Scan for the cell matching the given text and deliver its [X, Y] coordinate at center. 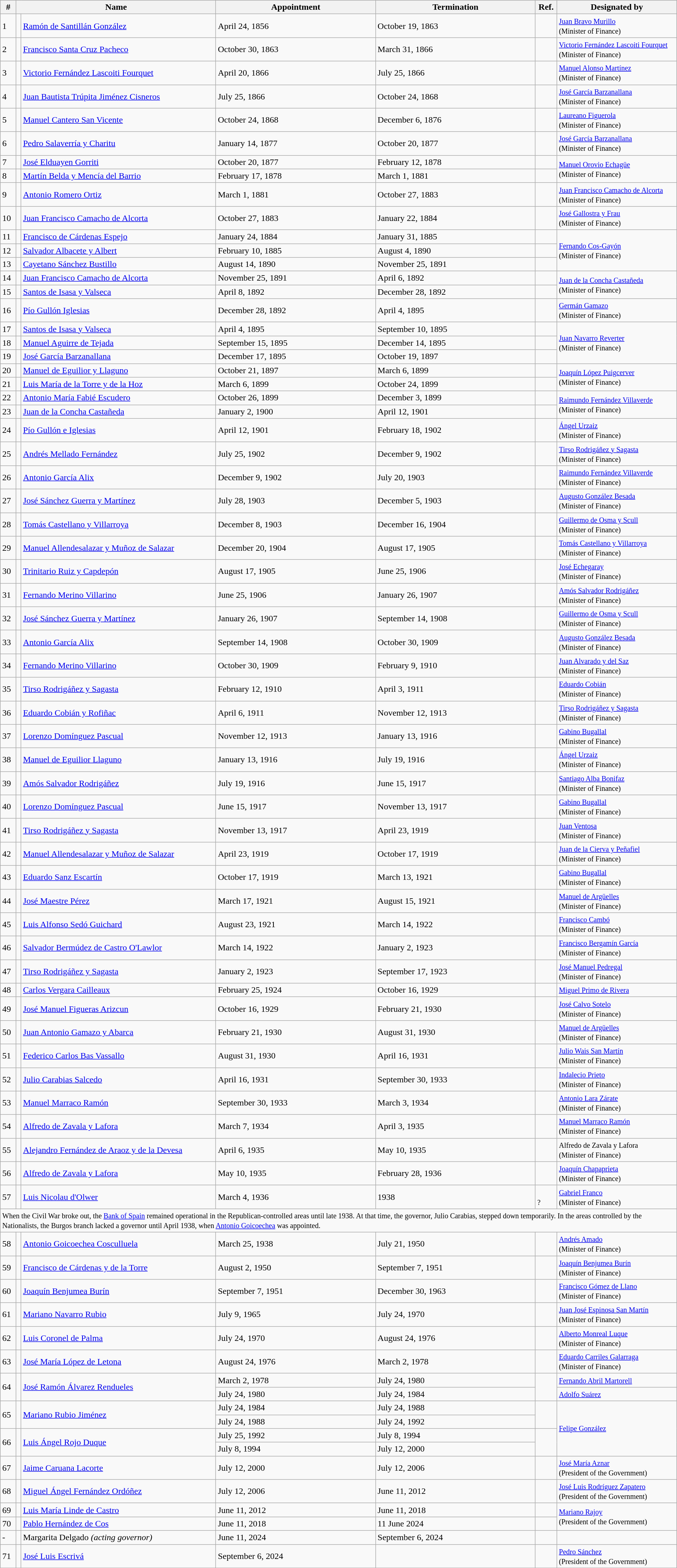
February 9, 1910 [456, 665]
20 [8, 370]
43 [8, 877]
June 11, 2024 [296, 1537]
67 [8, 1467]
51 [8, 1056]
64 [8, 1387]
Juan Antonio Gamazo y Abarca [119, 1032]
18 [8, 343]
Margarita Delgado (acting governor) [119, 1537]
José Ramón Álvarez Rendueles [119, 1387]
July 9, 1965 [296, 1315]
54 [8, 1126]
March 3, 1934 [456, 1103]
29 [8, 548]
Luis María Linde de Castro [119, 1510]
Juan de la Cierva y Peñafiel(Minister of Finance) [617, 853]
April 6, 1892 [456, 278]
Francisco Cambó(Minister of Finance) [617, 924]
Pío Gullón e Iglesias [119, 430]
October 21, 1897 [296, 370]
March 17, 1921 [296, 900]
January 2, 1900 [296, 412]
68 [8, 1491]
Carlos Vergara Cailleaux [119, 990]
34 [8, 665]
41 [8, 830]
12 [8, 251]
September 10, 1895 [456, 329]
Mariano Rubio Jiménez [119, 1415]
Francisco Bergamín García(Minister of Finance) [617, 948]
Juan Ventosa(Minister of Finance) [617, 830]
8 [8, 176]
28 [8, 524]
Manuel de Eguilior y Llaguno [119, 370]
Appointment [296, 7]
Manuel Marraco Ramón [119, 1103]
Manuel Cantero San Vicente [119, 120]
October 26, 1899 [296, 398]
Julio Carabias Salcedo [119, 1079]
December 8, 1903 [296, 524]
Luis Coronel de Palma [119, 1338]
4 [8, 96]
Pedro Sánchez(President of the Government) [617, 1556]
February 12, 1878 [456, 162]
December 14, 1895 [456, 343]
69 [8, 1510]
53 [8, 1103]
April 8, 1892 [296, 292]
30 [8, 571]
December 30, 1963 [456, 1291]
Mariano Rajoy(President of the Government) [617, 1517]
Pedro Salaverría y Charitu [119, 143]
José Manuel Figueras Arizcun [119, 1009]
August 2, 1950 [296, 1267]
February 25, 1924 [296, 990]
66 [8, 1442]
27 [8, 500]
Federico Carlos Bas Vassallo [119, 1056]
55 [8, 1150]
Luis Ángel Rojo Duque [119, 1442]
11 [8, 237]
46 [8, 948]
Luis Nicolau d'Olwer [119, 1197]
Manuel Orovio Echagüe(Minister of Finance) [617, 169]
April 6, 1935 [296, 1150]
Pío Gullón Iglesias [119, 310]
Mariano Navarro Rubio [119, 1315]
April 3, 1911 [456, 689]
October 19, 1897 [456, 357]
31 [8, 595]
7 [8, 162]
July 25, 1992 [296, 1435]
December 6, 1876 [456, 120]
42 [8, 853]
Andrés Mellado Fernández [119, 453]
Francisco de Cárdenas Espejo [119, 237]
José Luis Rodríguez Zapatero(President of the Government) [617, 1491]
Eduardo Carriles Galarraga(Minister of Finance) [617, 1362]
Joaquín Chapaprieta(Minister of Finance) [617, 1173]
Juan Francisco Camacho de Alcorta(Minister of Finance) [617, 195]
José Gallostra y Frau(Minister of Finance) [617, 218]
March 31, 1866 [456, 49]
Cayetano Sánchez Bustillo [119, 264]
Francisco de Cárdenas y de la Torre [119, 1267]
61 [8, 1315]
July 28, 1903 [296, 500]
August 14, 1890 [296, 264]
October 30, 1863 [296, 49]
Manuel Alonso Martínez(Minister of Finance) [617, 73]
Manuel Aguirre de Tejada [119, 343]
39 [8, 783]
Antonio María Fabié Escudero [119, 398]
José Luis Escrivá [119, 1556]
50 [8, 1032]
32 [8, 618]
January 22, 1884 [456, 218]
22 [8, 398]
9 [8, 195]
Martín Belda y Mencía del Barrio [119, 176]
Joaquín Benjumea Burín [119, 1291]
Manuel Marraco Ramón(Minister of Finance) [617, 1126]
Andrés Amado(Minister of Finance) [617, 1244]
Antonio Romero Ortiz [119, 195]
José María López de Letona [119, 1362]
Tomás Castellano y Villarroya(Minister of Finance) [617, 548]
Juan Bravo Murillo(Minister of Finance) [617, 26]
Victorio Fernández Lascoiti Fourquet(Minister of Finance) [617, 49]
Tomás Castellano y Villarroya [119, 524]
Alfredo de Zavala y Lafora(Minister of Finance) [617, 1150]
Santiago Alba Bonifaz(Minister of Finance) [617, 783]
71 [8, 1556]
6 [8, 143]
July 20, 1903 [456, 477]
April 24, 1856 [296, 26]
Germán Gamazo(Minister of Finance) [617, 310]
40 [8, 806]
15 [8, 292]
35 [8, 689]
Pablo Hernández de Cos [119, 1524]
Antonio Goicoechea Cosculluela [119, 1244]
Jaime Caruana Lacorte [119, 1467]
February 18, 1902 [456, 430]
December 5, 1903 [456, 500]
Manuel de Eguilior Llaguno [119, 759]
José Maestre Pérez [119, 900]
21 [8, 384]
Name [116, 7]
Ref. [546, 7]
January 14, 1877 [296, 143]
July 21, 1950 [456, 1244]
24 [8, 430]
70 [8, 1524]
44 [8, 900]
1938 [456, 1197]
Amós Salvador Rodrigáñez(Minister of Finance) [617, 595]
16 [8, 310]
Joaquín López Puigcerver(Minister of Finance) [617, 377]
38 [8, 759]
- [8, 1537]
José Echegaray(Minister of Finance) [617, 571]
August 23, 1921 [296, 924]
December 3, 1899 [456, 398]
63 [8, 1362]
February 28, 1936 [456, 1173]
March 13, 1921 [456, 877]
March 25, 1938 [296, 1244]
October 19, 1863 [456, 26]
Julio Wais San Martín(Minister of Finance) [617, 1056]
Salvador Bermúdez de Castro O'Lawlor [119, 948]
July 25, 1902 [296, 453]
57 [8, 1197]
14 [8, 278]
Laureano Figuerola(Minister of Finance) [617, 120]
Indalecio Prieto(Minister of Finance) [617, 1079]
March 4, 1936 [296, 1197]
Adolfo Suárez [617, 1394]
Eduardo Cobián(Minister of Finance) [617, 689]
March 7, 1934 [296, 1126]
62 [8, 1338]
52 [8, 1079]
January 31, 1885 [456, 237]
September 17, 1923 [456, 971]
58 [8, 1244]
April 20, 1866 [296, 73]
Salvador Albacete y Albert [119, 251]
December 16, 1904 [456, 524]
23 [8, 412]
56 [8, 1173]
3 [8, 73]
45 [8, 924]
36 [8, 712]
Fernando Abril Martorell [617, 1380]
José Calvo Sotelo(Minister of Finance) [617, 1009]
February 12, 1910 [296, 689]
Eduardo Sanz Escartín [119, 877]
37 [8, 736]
65 [8, 1415]
April 3, 1935 [456, 1126]
10 [8, 218]
Fernando Cos-Gayón(Minister of Finance) [617, 250]
Juan de la Concha Castañeda [119, 412]
5 [8, 120]
# [8, 7]
Victorio Fernández Lascoiti Fourquet [119, 73]
Gabriel Franco(Minister of Finance) [617, 1197]
Joaquín Benjumea Burín(Minister of Finance) [617, 1267]
José Elduayen Gorriti [119, 162]
Juan José Espinosa San Martín(Minister of Finance) [617, 1315]
Ramón de Santillán González [119, 26]
December 17, 1895 [296, 357]
September 15, 1895 [296, 343]
25 [8, 453]
Juan Bautista Trúpita Jiménez Cisneros [119, 96]
? [546, 1197]
2 [8, 49]
Francisco Gómez de Llano(Minister of Finance) [617, 1291]
Felipe González [617, 1428]
60 [8, 1291]
Juan Navarro Reverter(Minister of Finance) [617, 343]
Amós Salvador Rodrigáñez [119, 783]
Miguel Primo de Rivera [617, 990]
59 [8, 1267]
February 17, 1878 [296, 176]
Luis Alfonso Sedó Guichard [119, 924]
17 [8, 329]
August 15, 1921 [456, 900]
December 20, 1904 [296, 548]
33 [8, 642]
48 [8, 990]
Designated by [617, 7]
1 [8, 26]
José García Barzanallana [119, 357]
July 24, 1992 [456, 1422]
11 June 2024 [456, 1524]
Alejandro Fernández de Araoz y de la Devesa [119, 1150]
Antonio Lara Zárate(Minister of Finance) [617, 1103]
49 [8, 1009]
13 [8, 264]
Trinitario Ruiz y Capdepón [119, 571]
January 24, 1884 [296, 237]
August 4, 1890 [456, 251]
Termination [456, 7]
Francisco Santa Cruz Pacheco [119, 49]
February 10, 1885 [296, 251]
Juan Alvarado y del Saz(Minister of Finance) [617, 665]
Miguel Ángel Fernández Ordóñez [119, 1491]
Luis María de la Torre y de la Hoz [119, 384]
José María Aznar(President of the Government) [617, 1467]
Juan de la Concha Castañeda(Minister of Finance) [617, 285]
April 6, 1911 [296, 712]
October 24, 1899 [456, 384]
47 [8, 971]
26 [8, 477]
José Manuel Pedregal(Minister of Finance) [617, 971]
19 [8, 357]
Eduardo Cobián y Rofiñac [119, 712]
Alberto Monreal Luque(Minister of Finance) [617, 1338]
